Provide the (X, Y) coordinate of the cell's center where the given text is located.  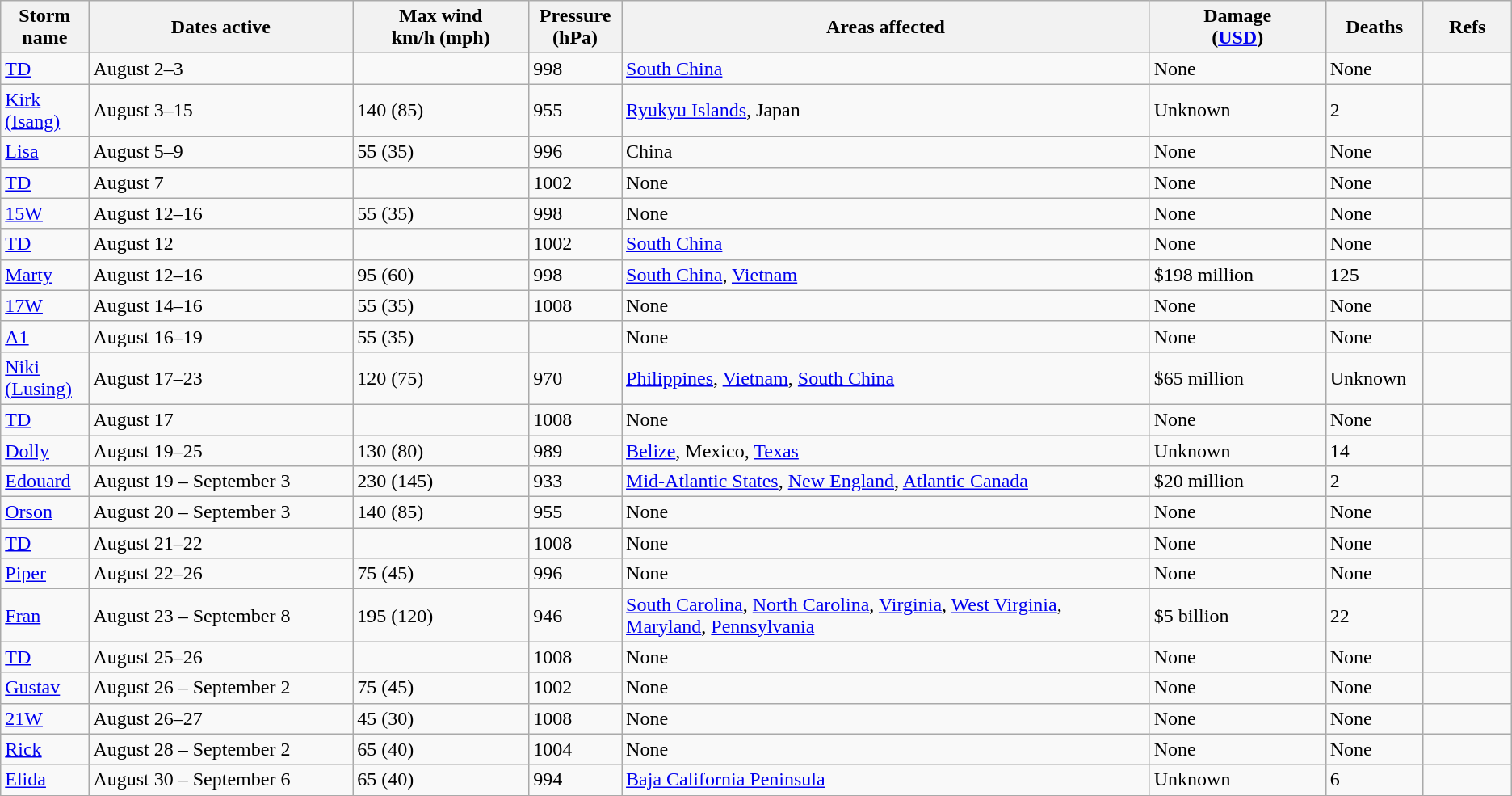
Orson (45, 512)
$65 million (1237, 378)
$198 million (1237, 275)
Damage(USD) (1237, 27)
230 (145) (441, 482)
August 19–25 (221, 450)
August 19 – September 3 (221, 482)
August 23 – September 8 (221, 616)
China (886, 152)
$20 million (1237, 482)
Belize, Mexico, Texas (886, 450)
933 (575, 482)
14 (1375, 450)
August 30 – September 6 (221, 780)
Refs (1467, 27)
15W (45, 213)
Baja California Peninsula (886, 780)
Niki (Lusing) (45, 378)
South Carolina, North Carolina, Virginia, West Virginia, Maryland, Pennsylvania (886, 616)
Gustav (45, 688)
195 (120) (441, 616)
125 (1375, 275)
August 16–19 (221, 336)
Kirk (Isang) (45, 110)
17W (45, 305)
989 (575, 450)
August 7 (221, 183)
August 17 (221, 419)
Philippines, Vietnam, South China (886, 378)
Edouard (45, 482)
Ryukyu Islands, Japan (886, 110)
August 26 – September 2 (221, 688)
August 26–27 (221, 718)
45 (30) (441, 718)
970 (575, 378)
1004 (575, 749)
95 (60) (441, 275)
21W (45, 718)
Mid-Atlantic States, New England, Atlantic Canada (886, 482)
Max windkm/h (mph) (441, 27)
Fran (45, 616)
130 (80) (441, 450)
August 20 – September 3 (221, 512)
Rick (45, 749)
Dolly (45, 450)
994 (575, 780)
120 (75) (441, 378)
Pressure(hPa) (575, 27)
Deaths (1375, 27)
August 12 (221, 244)
A1 (45, 336)
Marty (45, 275)
$5 billion (1237, 616)
August 25–26 (221, 657)
South China, Vietnam (886, 275)
August 5–9 (221, 152)
Storm name (45, 27)
22 (1375, 616)
Dates active (221, 27)
Areas affected (886, 27)
August 3–15 (221, 110)
August 22–26 (221, 574)
August 21–22 (221, 543)
August 28 – September 2 (221, 749)
6 (1375, 780)
August 2–3 (221, 69)
August 17–23 (221, 378)
Elida (45, 780)
August 14–16 (221, 305)
Piper (45, 574)
946 (575, 616)
Lisa (45, 152)
